For the text-containing cell, return its midpoint in (X, Y) coordinate format. 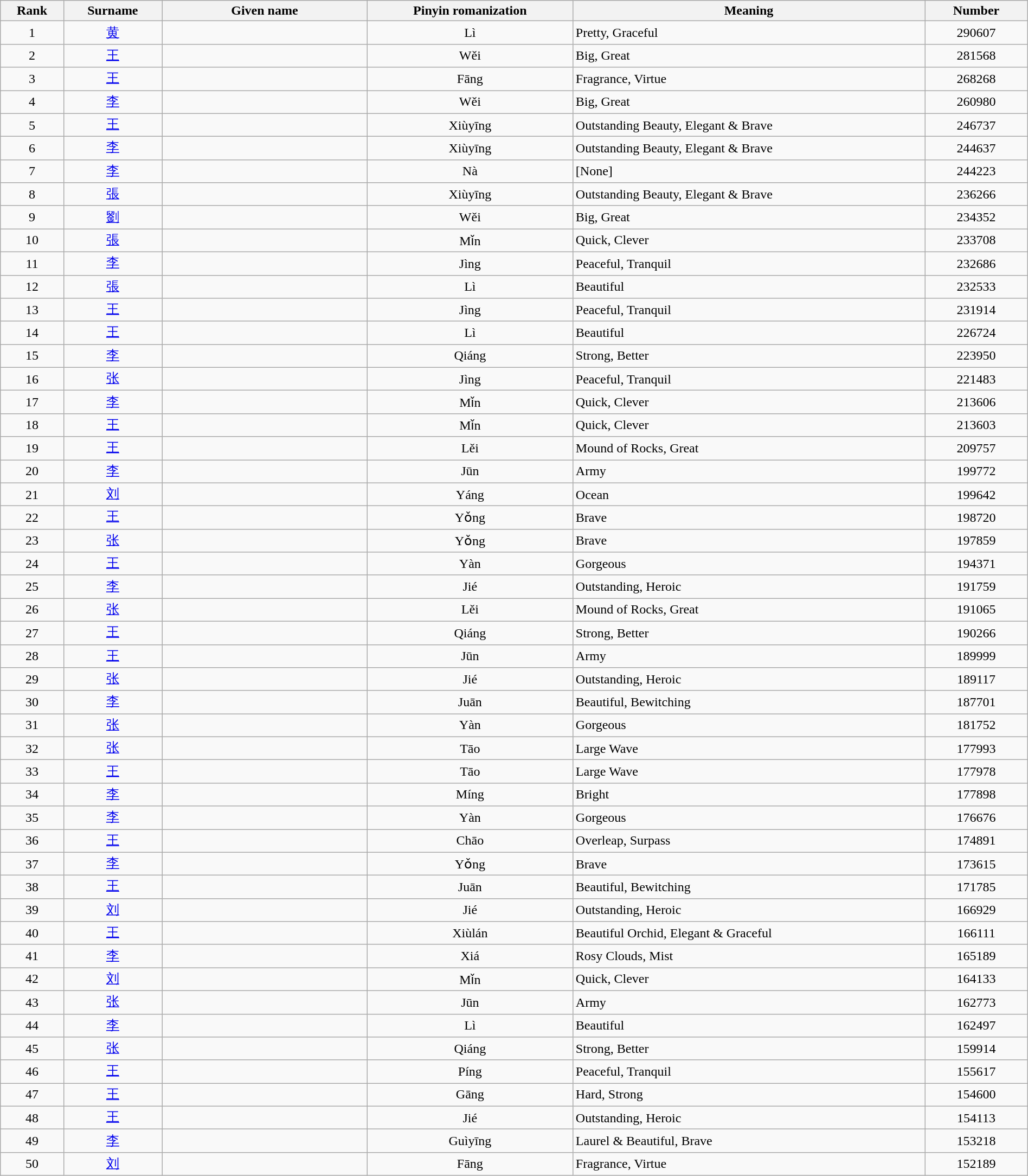
162497 (976, 1025)
244223 (976, 171)
221483 (976, 379)
Given name (265, 11)
166111 (976, 933)
159914 (976, 1049)
164133 (976, 980)
190266 (976, 632)
17 (32, 402)
22 (32, 517)
39 (32, 910)
Number (976, 11)
189999 (976, 656)
25 (32, 587)
49 (32, 1141)
12 (32, 286)
5 (32, 125)
45 (32, 1049)
176676 (976, 818)
2 (32, 55)
234352 (976, 217)
Míng (470, 794)
Beautiful Orchid, Elegant & Graceful (749, 933)
194371 (976, 564)
177993 (976, 749)
24 (32, 564)
31 (32, 726)
28 (32, 656)
18 (32, 425)
213606 (976, 402)
213603 (976, 425)
268268 (976, 79)
244637 (976, 149)
Xiùlán (470, 933)
153218 (976, 1141)
42 (32, 980)
10 (32, 241)
14 (32, 333)
191759 (976, 587)
236266 (976, 194)
44 (32, 1025)
290607 (976, 33)
[None] (749, 171)
Ocean (749, 495)
Pinyin romanization (470, 11)
21 (32, 495)
23 (32, 540)
48 (32, 1117)
281568 (976, 55)
Laurel & Beautiful, Brave (749, 1141)
38 (32, 887)
7 (32, 171)
37 (32, 864)
43 (32, 1002)
177978 (976, 771)
20 (32, 472)
199772 (976, 472)
40 (32, 933)
231914 (976, 310)
30 (32, 702)
198720 (976, 517)
181752 (976, 726)
Xiá (470, 956)
189117 (976, 679)
Nà (470, 171)
174891 (976, 841)
197859 (976, 540)
Guìyīng (470, 1141)
Yáng (470, 495)
19 (32, 448)
13 (32, 310)
173615 (976, 864)
8 (32, 194)
Píng (470, 1072)
33 (32, 771)
171785 (976, 887)
165189 (976, 956)
26 (32, 610)
199642 (976, 495)
232533 (976, 286)
177898 (976, 794)
50 (32, 1164)
166929 (976, 910)
32 (32, 749)
187701 (976, 702)
Rank (32, 11)
246737 (976, 125)
35 (32, 818)
191065 (976, 610)
6 (32, 149)
209757 (976, 448)
3 (32, 79)
29 (32, 679)
47 (32, 1095)
15 (32, 356)
27 (32, 632)
223950 (976, 356)
41 (32, 956)
233708 (976, 241)
36 (32, 841)
154600 (976, 1095)
162773 (976, 1002)
9 (32, 217)
34 (32, 794)
152189 (976, 1164)
Chāo (470, 841)
劉 (113, 217)
Hard, Strong (749, 1095)
Surname (113, 11)
226724 (976, 333)
260980 (976, 102)
1 (32, 33)
Gāng (470, 1095)
Meaning (749, 11)
11 (32, 264)
Bright (749, 794)
232686 (976, 264)
黄 (113, 33)
154113 (976, 1117)
46 (32, 1072)
16 (32, 379)
155617 (976, 1072)
4 (32, 102)
Rosy Clouds, Mist (749, 956)
Overleap, Surpass (749, 841)
Pretty, Graceful (749, 33)
